Return the (x, y) coordinate for the center point of the cell that contains the specified text.  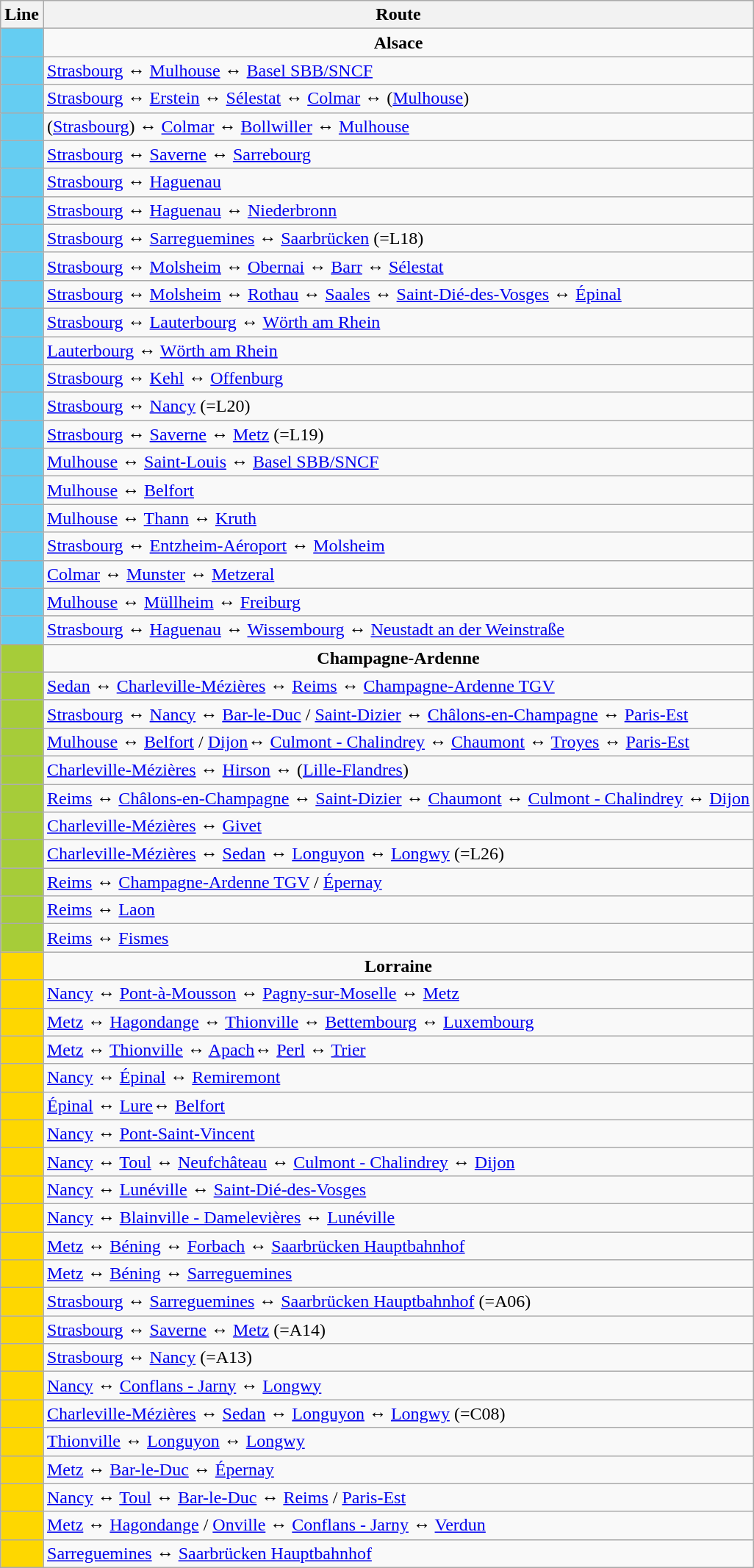
Reims ↔ Champagne-Ardenne TGV / Épernay (398, 882)
Strasbourg ↔ Entzheim-Aéroport ↔ Molsheim (398, 546)
Thionville ↔ Longuyon ↔ Longwy (398, 1442)
Nancy ↔ Blainville - Damelevières ↔ Lunéville (398, 1217)
Nancy ↔ Conflans - Jarny ↔ Longwy (398, 1386)
Reims ↔ Fismes (398, 938)
Strasbourg ↔ Molsheim ↔ Obernai ↔ Barr ↔ Sélestat (398, 266)
Strasbourg ↔ Sarreguemines ↔ Saarbrücken (=L18) (398, 238)
Strasbourg ↔ Kehl ↔ Offenburg (398, 379)
Metz ↔ Béning ↔ Forbach ↔ Saarbrücken Hauptbahnhof (398, 1246)
Metz ↔ Hagondange / Onville ↔ Conflans - Jarny ↔ Verdun (398, 1525)
(Strasbourg) ↔ Colmar ↔ Bollwiller ↔ Mulhouse (398, 126)
Strasbourg ↔ Saverne ↔ Metz (=A14) (398, 1330)
Strasbourg ↔ Nancy (=A13) (398, 1358)
Strasbourg ↔ Molsheim ↔ Rothau ↔ Saales ↔ Saint-Dié-des-Vosges ↔ Épinal (398, 294)
Alsace (398, 43)
Nancy ↔ Toul ↔ Bar-le-Duc ↔ Reims / Paris-Est (398, 1497)
Strasbourg ↔ Saverne ↔ Metz (=L19) (398, 434)
Strasbourg ↔ Lauterbourg ↔ Wörth am Rhein (398, 322)
Sedan ↔ Charleville-Mézières ↔ Reims ↔ Champagne-Ardenne TGV (398, 686)
Charleville-Mézières ↔ Givet (398, 826)
Nancy ↔ Toul ↔ Neufchâteau ↔ Culmont - Chalindrey ↔ Dijon (398, 1161)
Charleville-Mézières ↔ Sedan ↔ Longuyon ↔ Longwy (=L26) (398, 854)
Strasbourg ↔ Haguenau ↔ Wissembourg ↔ Neustadt an der Weinstraße (398, 630)
Champagne-Ardenne (398, 658)
Line (22, 15)
Sarreguemines ↔ Saarbrücken Hauptbahnhof (398, 1553)
Mulhouse ↔ Belfort (398, 490)
Épinal ↔ Lure↔ Belfort (398, 1106)
Charleville-Mézières ↔ Hirson ↔ (Lille-Flandres) (398, 770)
Mulhouse ↔ Belfort / Dijon↔ Culmont - Chalindrey ↔ Chaumont ↔ Troyes ↔ Paris-Est (398, 742)
Metz ↔ Thionville ↔ Apach↔ Perl ↔ Trier (398, 1050)
Nancy ↔ Épinal ↔ Remiremont (398, 1078)
Strasbourg ↔ Mulhouse ↔ Basel SBB/SNCF (398, 71)
Lorraine (398, 966)
Colmar ↔ Munster ↔ Metzeral (398, 574)
Route (398, 15)
Mulhouse ↔ Saint-Louis ↔ Basel SBB/SNCF (398, 462)
Strasbourg ↔ Nancy ↔ Bar-le-Duc / Saint-Dizier ↔ Châlons-en-Champagne ↔ Paris-Est (398, 714)
Lauterbourg ↔ Wörth am Rhein (398, 351)
Mulhouse ↔ Thann ↔ Kruth (398, 518)
Strasbourg ↔ Haguenau (398, 182)
Nancy ↔ Pont-à-Mousson ↔ Pagny-sur-Moselle ↔ Metz (398, 994)
Metz ↔ Bar-le-Duc ↔ Épernay (398, 1469)
Strasbourg ↔ Saverne ↔ Sarrebourg (398, 154)
Nancy ↔ Lunéville ↔ Saint-Dié-des-Vosges (398, 1189)
Strasbourg ↔ Haguenau ↔ Niederbronn (398, 210)
Nancy ↔ Pont-Saint-Vincent (398, 1134)
Metz ↔ Béning ↔ Sarreguemines (398, 1274)
Strasbourg ↔ Nancy (=L20) (398, 407)
Mulhouse ↔ Müllheim ↔ Freiburg (398, 602)
Metz ↔ Hagondange ↔ Thionville ↔ Bettembourg ↔ Luxembourg (398, 1022)
Reims ↔ Laon (398, 910)
Reims ↔ Châlons-en-Champagne ↔ Saint-Dizier ↔ Chaumont ↔ Culmont - Chalindrey ↔ Dijon (398, 798)
Charleville-Mézières ↔ Sedan ↔ Longuyon ↔ Longwy (=C08) (398, 1414)
Strasbourg ↔ Erstein ↔ Sélestat ↔ Colmar ↔ (Mulhouse) (398, 99)
Strasbourg ↔ Sarreguemines ↔ Saarbrücken Hauptbahnhof (=A06) (398, 1302)
